Output the [x, y] coordinate of the center of the cell containing the given text.  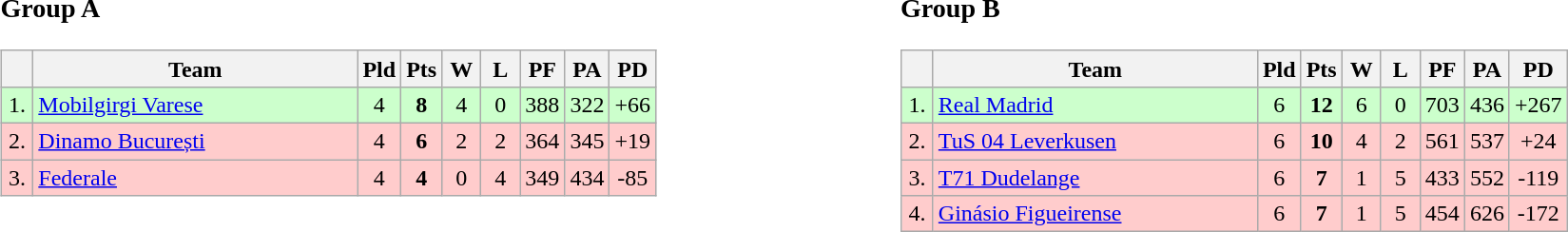
Mobilgirgi Varese [196, 105]
-119 [1539, 178]
T71 Dudelange [1095, 178]
388 [542, 105]
561 [1442, 142]
+19 [633, 142]
454 [1442, 214]
Real Madrid [1095, 105]
537 [1487, 142]
Federale [196, 178]
Dinamo București [196, 142]
552 [1487, 178]
TuS 04 Leverkusen [1095, 142]
+24 [1539, 142]
+267 [1539, 105]
4. [918, 214]
433 [1442, 178]
+66 [633, 105]
Ginásio Figueirense [1095, 214]
349 [542, 178]
703 [1442, 105]
-85 [633, 178]
322 [588, 105]
364 [542, 142]
12 [1322, 105]
345 [588, 142]
8 [422, 105]
436 [1487, 105]
626 [1487, 214]
-172 [1539, 214]
434 [588, 178]
10 [1322, 142]
